Return (X, Y) of the center of cell containing provided text 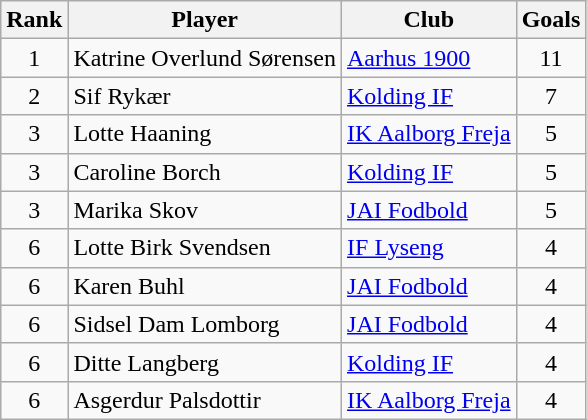
Lotte Birk Svendsen (205, 248)
Lotte Haaning (205, 134)
Player (205, 20)
11 (551, 58)
IF Lyseng (430, 248)
Rank (34, 20)
Caroline Borch (205, 172)
Karen Buhl (205, 286)
2 (34, 96)
Sidsel Dam Lomborg (205, 324)
Aarhus 1900 (430, 58)
Goals (551, 20)
1 (34, 58)
Marika Skov (205, 210)
Katrine Overlund Sørensen (205, 58)
Club (430, 20)
7 (551, 96)
Ditte Langberg (205, 362)
Sif Rykær (205, 96)
Asgerdur Palsdottir (205, 400)
